Return (X, Y) of the center of cell containing provided text 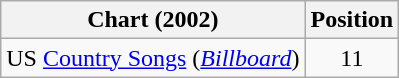
Position (352, 20)
US Country Songs (Billboard) (153, 58)
11 (352, 58)
Chart (2002) (153, 20)
